Find where the given text appears and provide that cell's center as [x, y] coordinate. 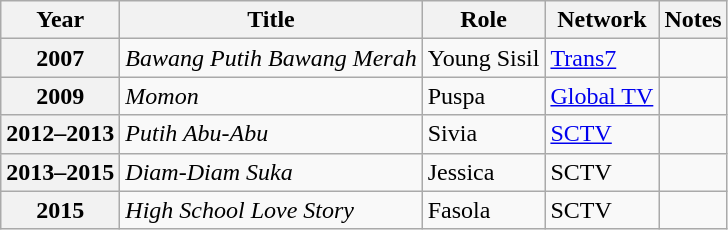
Network [602, 20]
Jessica [484, 172]
2009 [60, 96]
Momon [271, 96]
High School Love Story [271, 210]
Year [60, 20]
2013–2015 [60, 172]
Global TV [602, 96]
Notes [693, 20]
2007 [60, 58]
Puspa [484, 96]
Diam-Diam Suka [271, 172]
Young Sisil [484, 58]
2015 [60, 210]
Title [271, 20]
2012–2013 [60, 134]
Trans7 [602, 58]
Putih Abu-Abu [271, 134]
Sivia [484, 134]
Role [484, 20]
Fasola [484, 210]
Bawang Putih Bawang Merah [271, 58]
